Locate the cell with the specified text and output its (x, y) center coordinate. 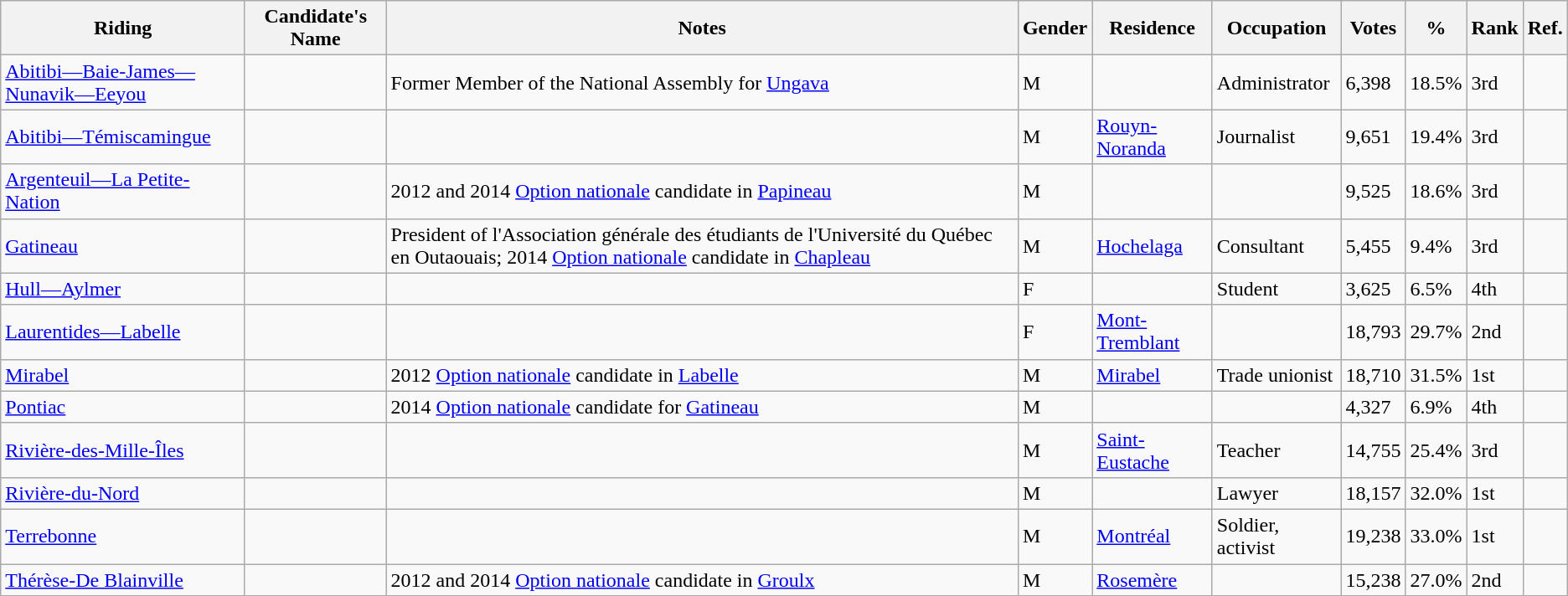
Administrator (1277, 82)
Ref. (1545, 28)
5,455 (1374, 246)
6.5% (1436, 289)
Riding (123, 28)
14,755 (1374, 450)
Terrebonne (123, 536)
2014 Option nationale candidate for Gatineau (702, 407)
3,625 (1374, 289)
9.4% (1436, 246)
Student (1277, 289)
32.0% (1436, 493)
18,710 (1374, 375)
2012 Option nationale candidate in Labelle (702, 375)
Saint-Eustache (1153, 450)
Notes (702, 28)
Teacher (1277, 450)
Hull—Aylmer (123, 289)
Thérèse-De Blainville (123, 580)
Argenteuil—La Petite-Nation (123, 191)
Abitibi—Témiscamingue (123, 137)
Gatineau (123, 246)
4,327 (1374, 407)
6.9% (1436, 407)
19,238 (1374, 536)
Residence (1153, 28)
29.7% (1436, 331)
Lawyer (1277, 493)
Rank (1494, 28)
15,238 (1374, 580)
31.5% (1436, 375)
Rivière-du-Nord (123, 493)
% (1436, 28)
Montréal (1153, 536)
Pontiac (123, 407)
Candidate's Name (315, 28)
Rouyn-Noranda (1153, 137)
Former Member of the National Assembly for Ungava (702, 82)
18.5% (1436, 82)
President of l'Association générale des étudiants de l'Université du Québec en Outaouais; 2014 Option nationale candidate in Chapleau (702, 246)
Journalist (1277, 137)
9,651 (1374, 137)
27.0% (1436, 580)
25.4% (1436, 450)
Votes (1374, 28)
Soldier, activist (1277, 536)
Mont-Tremblant (1153, 331)
Hochelaga (1153, 246)
Gender (1055, 28)
Rivière-des-Mille-Îles (123, 450)
9,525 (1374, 191)
18,157 (1374, 493)
18,793 (1374, 331)
Abitibi—Baie-James—Nunavik—Eeyou (123, 82)
Consultant (1277, 246)
18.6% (1436, 191)
2012 and 2014 Option nationale candidate in Papineau (702, 191)
Occupation (1277, 28)
19.4% (1436, 137)
2012 and 2014 Option nationale candidate in Groulx (702, 580)
Rosemère (1153, 580)
33.0% (1436, 536)
Trade unionist (1277, 375)
6,398 (1374, 82)
Laurentides—Labelle (123, 331)
